Capture the cell that displays the provided text and extract its [X, Y] central coordinate. 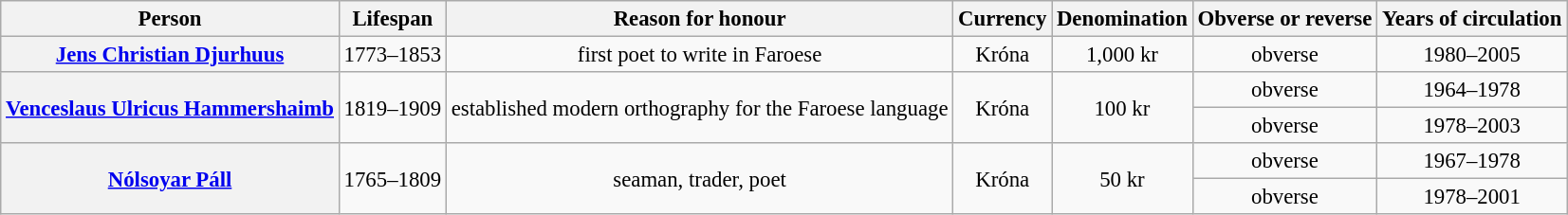
Obverse or reverse [1284, 19]
Venceslaus Ulricus Hammershaimb [171, 108]
seaman, trader, poet [699, 178]
1773–1853 [393, 55]
1,000 kr [1123, 55]
1964–1978 [1472, 90]
1967–1978 [1472, 161]
100 kr [1123, 108]
1819–1909 [393, 108]
Reason for honour [699, 19]
Denomination [1123, 19]
Years of circulation [1472, 19]
50 kr [1123, 178]
Jens Christian Djurhuus [171, 55]
Currency [1003, 19]
1765–1809 [393, 178]
Nólsoyar Páll [171, 178]
Lifespan [393, 19]
1978–2003 [1472, 126]
1980–2005 [1472, 55]
1978–2001 [1472, 197]
first poet to write in Faroese [699, 55]
Person [171, 19]
established modern orthography for the Faroese language [699, 108]
